Scan for the cell matching the given text and deliver its [x, y] coordinate at center. 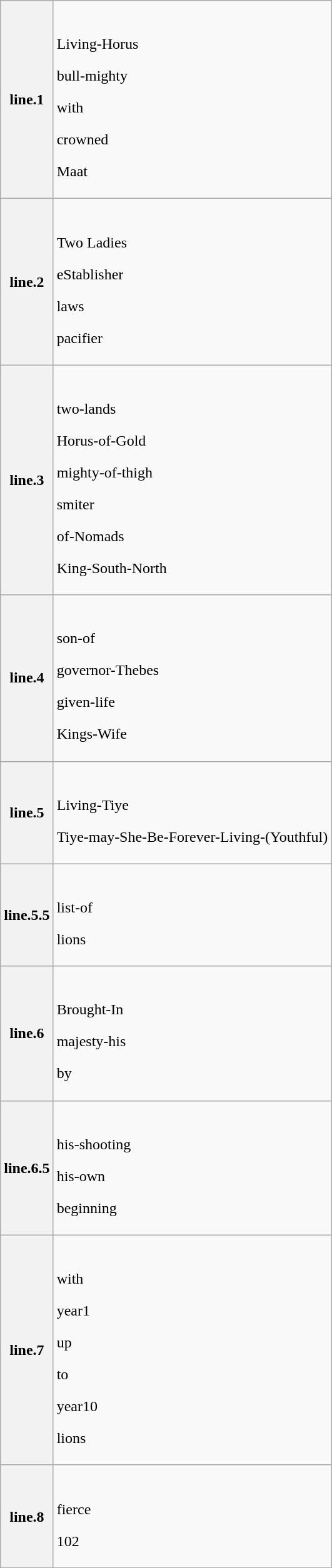
fierce 102 [193, 1516]
line.5 [27, 812]
line.1 [27, 100]
son-of governor-Thebes given-life Kings-Wife [193, 678]
line.3 [27, 480]
Living-Horus bull-mighty with crowned Maat [193, 100]
with year1 up to year10 lions [193, 1350]
line.5.5 [27, 915]
list-of lions [193, 915]
his-shooting his-own beginning [193, 1167]
Brought-In majesty-his by [193, 1034]
line.4 [27, 678]
Living-Tiye Tiye-may-She-Be-Forever-Living-(Youthful) [193, 812]
two-lands Horus-of-Gold mighty-of-thigh smiter of-Nomads King-South-North [193, 480]
line.6.5 [27, 1167]
Two Ladies eStablisher laws pacifier [193, 282]
line.7 [27, 1350]
line.2 [27, 282]
line.8 [27, 1516]
line.6 [27, 1034]
